From the cell containing the given text, extract its center point as (X, Y) coordinate. 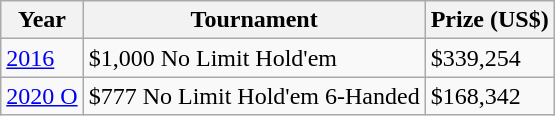
$1,000 No Limit Hold'em (254, 58)
Year (42, 20)
$777 No Limit Hold'em 6-Handed (254, 96)
Prize (US$) (490, 20)
2020 O (42, 96)
Tournament (254, 20)
$168,342 (490, 96)
2016 (42, 58)
$339,254 (490, 58)
